From the cell containing the given text, extract its center point as (X, Y) coordinate. 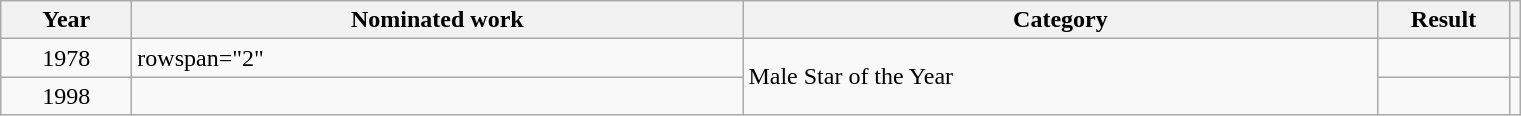
1978 (66, 58)
rowspan="2" (438, 58)
Year (66, 20)
1998 (66, 96)
Category (1060, 20)
Result (1444, 20)
Male Star of the Year (1060, 77)
Nominated work (438, 20)
